Extract the (X, Y) coordinate from the center of the cell holding the provided text.  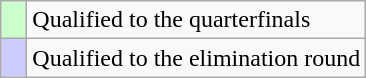
Qualified to the elimination round (196, 58)
Qualified to the quarterfinals (196, 20)
